Capture the cell that displays the provided text and extract its (x, y) central coordinate. 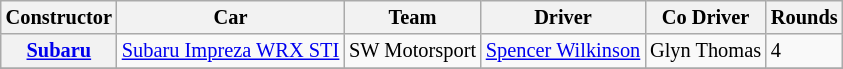
Spencer Wilkinson (563, 51)
4 (804, 51)
Rounds (804, 17)
Driver (563, 17)
Subaru Impreza WRX STI (230, 51)
Subaru (59, 51)
SW Motorsport (412, 51)
Glyn Thomas (706, 51)
Car (230, 17)
Team (412, 17)
Co Driver (706, 17)
Constructor (59, 17)
